Output the [x, y] coordinate of the center of the cell containing the given text.  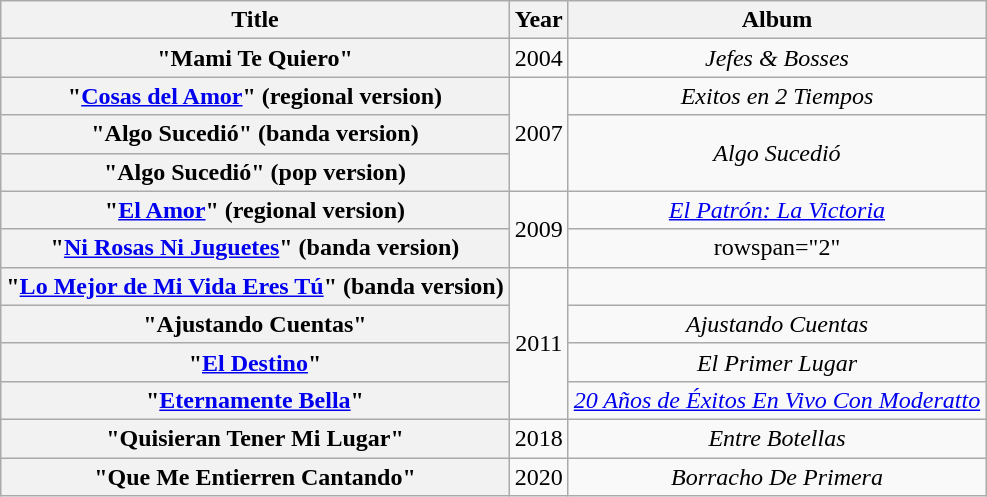
Title [255, 20]
2007 [538, 134]
"El Amor" (regional version) [255, 210]
"Lo Mejor de Mi Vida Eres Tú" (banda version) [255, 286]
"Cosas del Amor" (regional version) [255, 96]
2011 [538, 343]
"Algo Sucedió" (banda version) [255, 134]
Entre Botellas [776, 438]
rowspan="2" [776, 248]
2020 [538, 477]
"Eternamente Bella" [255, 400]
El Patrón: La Victoria [776, 210]
"El Destino" [255, 362]
Algo Sucedió [776, 153]
"Mami Te Quiero" [255, 58]
"Quisieran Tener Mi Lugar" [255, 438]
Jefes & Bosses [776, 58]
"Ajustando Cuentas" [255, 324]
2018 [538, 438]
"Ni Rosas Ni Juguetes" (banda version) [255, 248]
Album [776, 20]
2004 [538, 58]
"Que Me Entierren Cantando" [255, 477]
Ajustando Cuentas [776, 324]
Borracho De Primera [776, 477]
"Algo Sucedió" (pop version) [255, 172]
Year [538, 20]
20 Años de Éxitos En Vivo Con Moderatto [776, 400]
El Primer Lugar [776, 362]
2009 [538, 229]
Exitos en 2 Tiempos [776, 96]
